Provide the (x, y) coordinate of the cell's center where the given text is located.  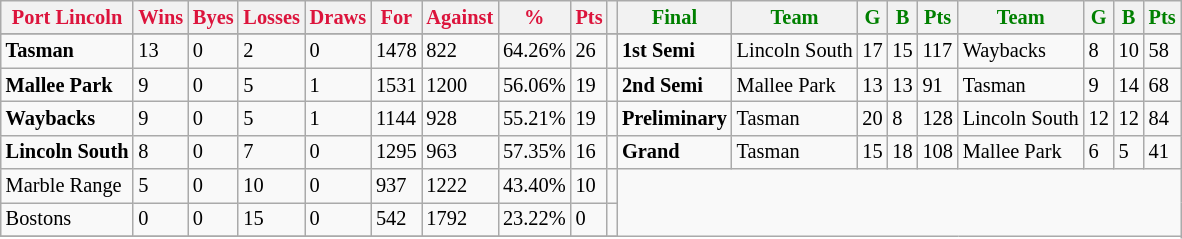
Byes (213, 17)
91 (938, 85)
55.21% (534, 118)
20 (872, 118)
58 (1162, 51)
542 (396, 219)
64.26% (534, 51)
Bostons (68, 219)
1200 (460, 85)
Against (460, 17)
Draws (338, 17)
16 (590, 152)
84 (1162, 118)
928 (460, 118)
Marble Range (68, 186)
1478 (396, 51)
Losses (271, 17)
14 (1129, 85)
Grand (674, 152)
% (534, 17)
Port Lincoln (68, 17)
26 (590, 51)
117 (938, 51)
2 (271, 51)
Preliminary (674, 118)
23.22% (534, 219)
43.40% (534, 186)
17 (872, 51)
7 (271, 152)
For (396, 17)
937 (396, 186)
1222 (460, 186)
1792 (460, 219)
822 (460, 51)
41 (1162, 152)
1295 (396, 152)
963 (460, 152)
6 (1099, 152)
57.35% (534, 152)
1st Semi (674, 51)
56.06% (534, 85)
108 (938, 152)
1531 (396, 85)
18 (903, 152)
128 (938, 118)
2nd Semi (674, 85)
Wins (160, 17)
Final (674, 17)
68 (1162, 85)
1144 (396, 118)
